Output the [x, y] coordinate of the center of the cell containing the given text.  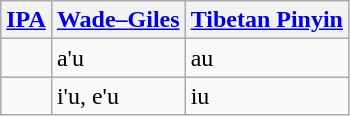
Wade–Giles [118, 20]
au [266, 58]
Tibetan Pinyin [266, 20]
a'u [118, 58]
IPA [26, 20]
iu [266, 96]
i'u, e'u [118, 96]
